From the cell containing the given text, extract its center point as [x, y] coordinate. 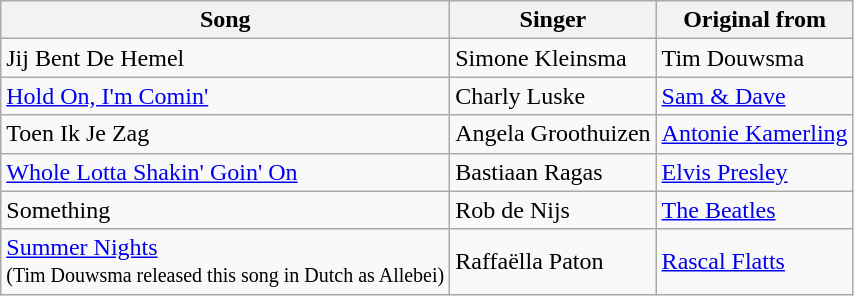
Something [226, 210]
Raffaëlla Paton [553, 262]
Song [226, 20]
Jij Bent De Hemel [226, 58]
Tim Douwsma [754, 58]
The Beatles [754, 210]
Singer [553, 20]
Rob de Nijs [553, 210]
Hold On, I'm Comin' [226, 96]
Bastiaan Ragas [553, 172]
Summer Nights (Tim Douwsma released this song in Dutch as Allebei) [226, 262]
Original from [754, 20]
Charly Luske [553, 96]
Sam & Dave [754, 96]
Toen Ik Je Zag [226, 134]
Simone Kleinsma [553, 58]
Elvis Presley [754, 172]
Angela Groothuizen [553, 134]
Antonie Kamerling [754, 134]
Rascal Flatts [754, 262]
Whole Lotta Shakin' Goin' On [226, 172]
